Search for the cell housing the specified text and yield its (X, Y) center coordinate. 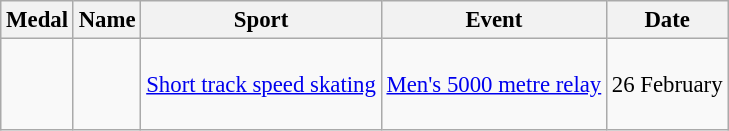
Date (668, 20)
Men's 5000 metre relay (494, 85)
Medal (38, 20)
Event (494, 20)
Short track speed skating (261, 85)
Sport (261, 20)
Name (107, 20)
26 February (668, 85)
